For the text-containing cell, return its midpoint in (X, Y) coordinate format. 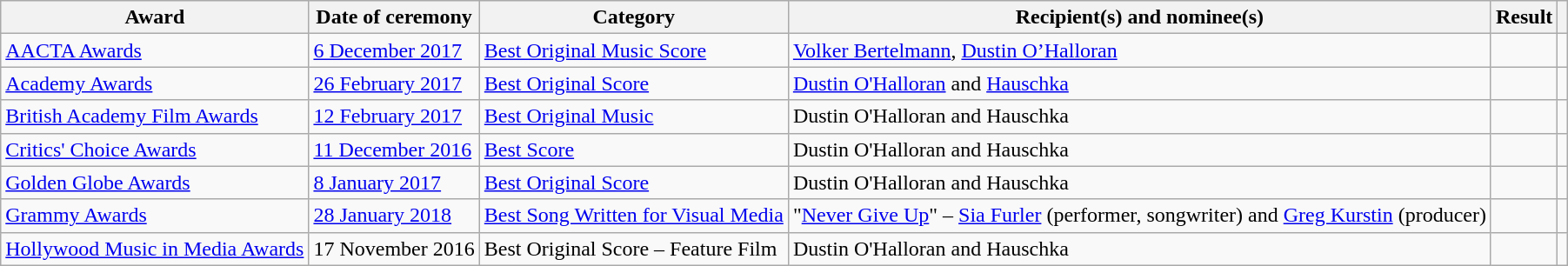
Date of ceremony (394, 17)
Academy Awards (155, 83)
Award (155, 17)
Best Score (633, 150)
6 December 2017 (394, 50)
Hollywood Music in Media Awards (155, 249)
28 January 2018 (394, 216)
8 January 2017 (394, 183)
Critics' Choice Awards (155, 150)
Best Original Score – Feature Film (633, 249)
British Academy Film Awards (155, 116)
Category (633, 17)
Grammy Awards (155, 216)
Result (1524, 17)
Recipient(s) and nominee(s) (1139, 17)
17 November 2016 (394, 249)
Best Original Music Score (633, 50)
Golden Globe Awards (155, 183)
Volker Bertelmann, Dustin O’Halloran (1139, 50)
26 February 2017 (394, 83)
12 February 2017 (394, 116)
11 December 2016 (394, 150)
AACTA Awards (155, 50)
Best Original Music (633, 116)
Best Song Written for Visual Media (633, 216)
"Never Give Up" – Sia Furler (performer, songwriter) and Greg Kurstin (producer) (1139, 216)
